Capture the cell that displays the provided text and extract its [X, Y] central coordinate. 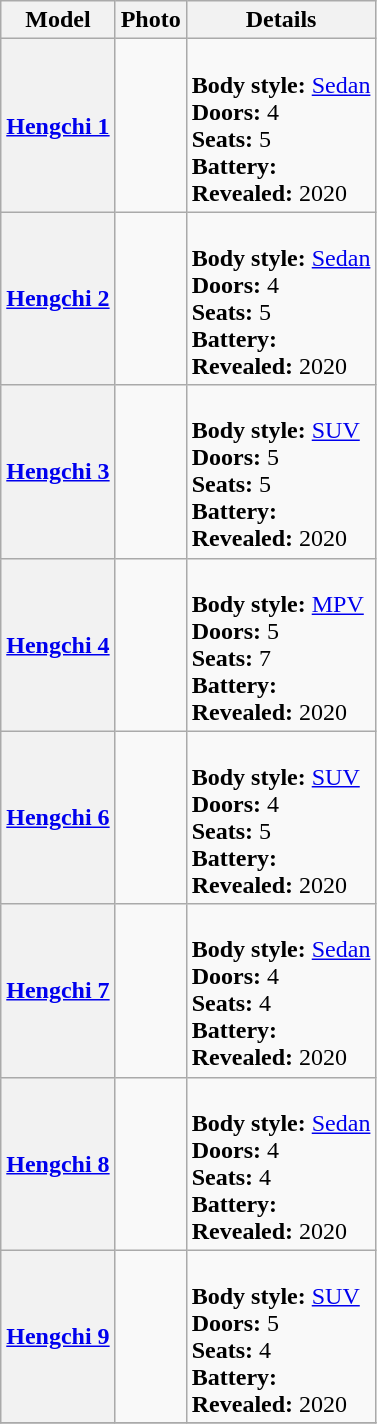
Hengchi 4 [58, 644]
Hengchi 2 [58, 298]
Body style: SUVDoors: 5Seats: 4Battery:Revealed: 2020 [281, 1336]
Hengchi 7 [58, 990]
Hengchi 6 [58, 818]
Model [58, 20]
Details [281, 20]
Body style: SUVDoors: 5Seats: 5Battery:Revealed: 2020 [281, 472]
Hengchi 3 [58, 472]
Hengchi 1 [58, 126]
Body style: MPVDoors: 5Seats: 7Battery:Revealed: 2020 [281, 644]
Hengchi 8 [58, 1164]
Body style: SUVDoors: 4Seats: 5Battery:Revealed: 2020 [281, 818]
Hengchi 9 [58, 1336]
Photo [150, 20]
